Search for the cell housing the specified text and yield its [X, Y] center coordinate. 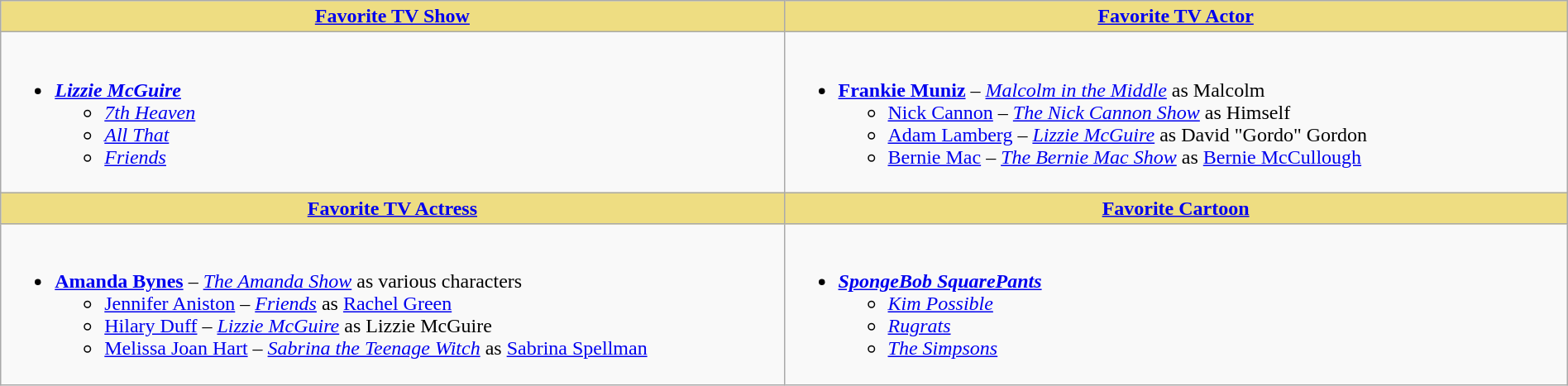
Lizzie McGuire7th HeavenAll ThatFriends [392, 112]
Favorite TV Show [392, 17]
Favorite Cartoon [1176, 208]
Favorite TV Actress [392, 208]
SpongeBob SquarePantsKim PossibleRugratsThe Simpsons [1176, 304]
Favorite TV Actor [1176, 17]
